Find where the given text appears and provide that cell's center as [X, Y] coordinate. 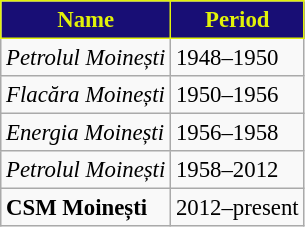
1950–1956 [238, 95]
Energia Moinești [86, 133]
1956–1958 [238, 133]
CSM Moinești [86, 208]
Flacăra Moinești [86, 95]
2012–present [238, 208]
Name [86, 20]
1948–1950 [238, 58]
1958–2012 [238, 170]
Period [238, 20]
